Extract the (x, y) coordinate from the center of the cell holding the provided text.  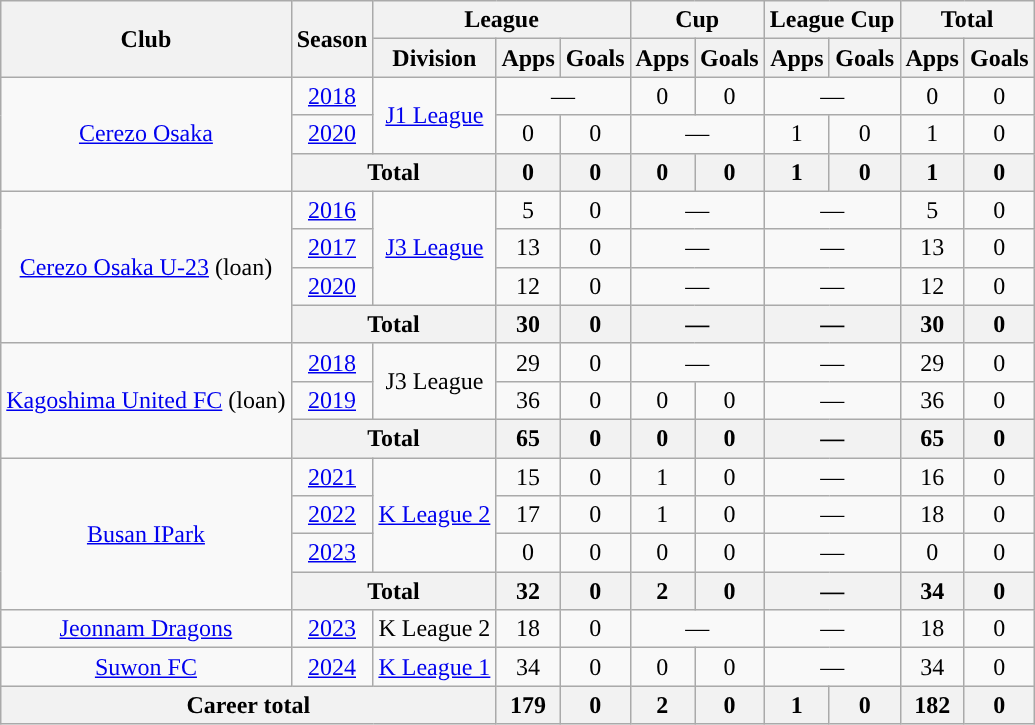
2022 (332, 515)
2021 (332, 477)
15 (528, 477)
Division (434, 58)
Cerezo Osaka U-23 (loan) (146, 267)
16 (932, 477)
Club (146, 39)
Career total (248, 705)
J1 League (434, 115)
182 (932, 705)
32 (528, 591)
2017 (332, 248)
K League 1 (434, 667)
Cup (697, 20)
League Cup (832, 20)
Busan IPark (146, 534)
Cerezo Osaka (146, 134)
2016 (332, 210)
2019 (332, 400)
179 (528, 705)
2024 (332, 667)
Kagoshima United FC (loan) (146, 400)
Suwon FC (146, 667)
League (502, 20)
Season (332, 39)
17 (528, 515)
Jeonnam Dragons (146, 629)
